Return (x, y) of the center of cell containing provided text 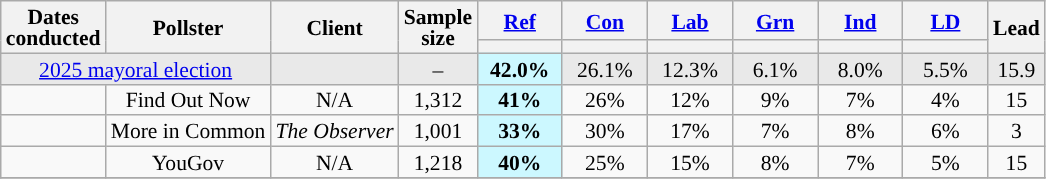
30% (604, 132)
The Observer (334, 132)
Samplesize (438, 27)
42.0% (520, 68)
15% (690, 162)
Client (334, 27)
12% (690, 100)
5.5% (946, 68)
6% (946, 132)
– (438, 68)
6.1% (776, 68)
Datesconducted (54, 27)
9% (776, 100)
Find Out Now (188, 100)
15.9 (1016, 68)
Pollster (188, 27)
41% (520, 100)
17% (690, 132)
3 (1016, 132)
8.0% (860, 68)
1,001 (438, 132)
26% (604, 100)
Ind (860, 20)
Grn (776, 20)
Ref (520, 20)
Lab (690, 20)
33% (520, 132)
5% (946, 162)
YouGov (188, 162)
2025 mayoral election (136, 68)
12.3% (690, 68)
Con (604, 20)
1,312 (438, 100)
26.1% (604, 68)
4% (946, 100)
25% (604, 162)
Lead (1016, 27)
40% (520, 162)
More in Common (188, 132)
1,218 (438, 162)
LD (946, 20)
